Pinpoint the cell where the given text exists, returning its [X, Y] midpoint coordinate. 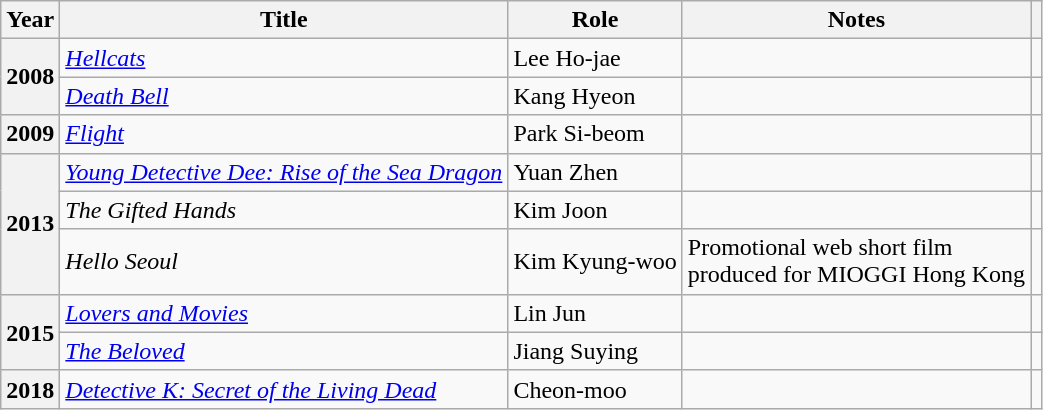
The Beloved [284, 351]
2013 [30, 224]
Notes [856, 20]
Hello Seoul [284, 262]
Young Detective Dee: Rise of the Sea Dragon [284, 172]
Role [595, 20]
Kim Joon [595, 210]
Promotional web short filmproduced for MIOGGI Hong Kong [856, 262]
Kang Hyeon [595, 96]
Detective K: Secret of the Living Dead [284, 389]
2008 [30, 77]
Lovers and Movies [284, 313]
Year [30, 20]
Jiang Suying [595, 351]
Park Si-beom [595, 134]
Cheon-moo [595, 389]
Death Bell [284, 96]
Flight [284, 134]
Yuan Zhen [595, 172]
2009 [30, 134]
The Gifted Hands [284, 210]
Kim Kyung-woo [595, 262]
Lee Ho-jae [595, 58]
2018 [30, 389]
Title [284, 20]
2015 [30, 332]
Hellcats [284, 58]
Lin Jun [595, 313]
